Find where the given text appears and provide that cell's center as [X, Y] coordinate. 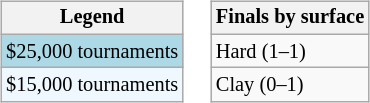
Legend [92, 18]
Clay (0–1) [290, 85]
$15,000 tournaments [92, 85]
Hard (1–1) [290, 51]
$25,000 tournaments [92, 51]
Finals by surface [290, 18]
